From the cell containing the given text, extract its center point as (X, Y) coordinate. 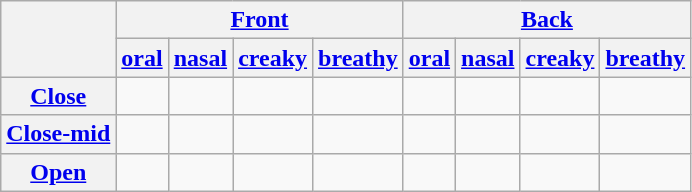
Back (546, 20)
Open (58, 172)
Front (260, 20)
Close (58, 96)
Close-mid (58, 134)
